Locate the cell with the specified text and output its (x, y) center coordinate. 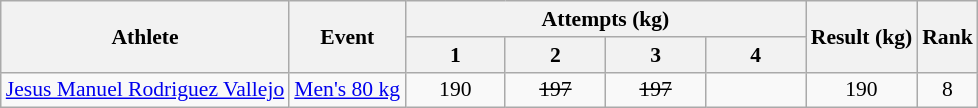
Result (kg) (862, 36)
1 (455, 55)
3 (655, 55)
Men's 80 kg (347, 90)
8 (948, 90)
Attempts (kg) (605, 19)
4 (756, 55)
2 (555, 55)
Rank (948, 36)
Jesus Manuel Rodriguez Vallejo (146, 90)
Athlete (146, 36)
Event (347, 36)
